Extract the [X, Y] coordinate from the center of the cell holding the provided text.  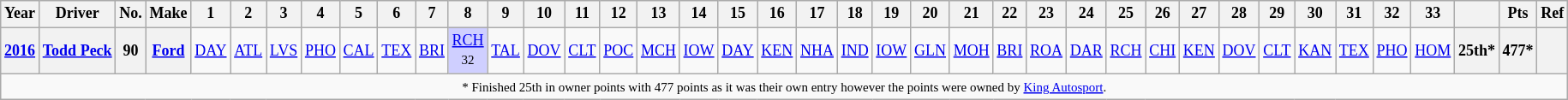
8 [468, 14]
21 [972, 14]
MCH [659, 50]
31 [1355, 14]
HOM [1433, 50]
Ford [168, 50]
24 [1086, 14]
2 [248, 14]
Ref [1553, 14]
ROA [1047, 50]
4 [320, 14]
17 [817, 14]
LVS [283, 50]
13 [659, 14]
12 [619, 14]
27 [1199, 14]
TAL [506, 50]
Driver [77, 14]
10 [544, 14]
30 [1315, 14]
Year [21, 14]
29 [1277, 14]
23 [1047, 14]
19 [891, 14]
11 [583, 14]
POC [619, 50]
18 [855, 14]
ATL [248, 50]
22 [1009, 14]
* Finished 25th in owner points with 477 points as it was their own entry however the points were owned by King Autosport. [785, 87]
15 [738, 14]
25th* [1477, 50]
Todd Peck [77, 50]
CAL [358, 50]
16 [777, 14]
25 [1126, 14]
Pts [1518, 14]
90 [130, 50]
7 [432, 14]
No. [130, 14]
IND [855, 50]
28 [1239, 14]
20 [931, 14]
5 [358, 14]
33 [1433, 14]
3 [283, 14]
Make [168, 14]
32 [1391, 14]
DAR [1086, 50]
MOH [972, 50]
2016 [21, 50]
KAN [1315, 50]
RCH32 [468, 50]
9 [506, 14]
26 [1163, 14]
14 [699, 14]
NHA [817, 50]
CHI [1163, 50]
RCH [1126, 50]
1 [211, 14]
477* [1518, 50]
6 [397, 14]
GLN [931, 50]
